Determine the (x, y) coordinate at the center of the cell enclosing the given text.  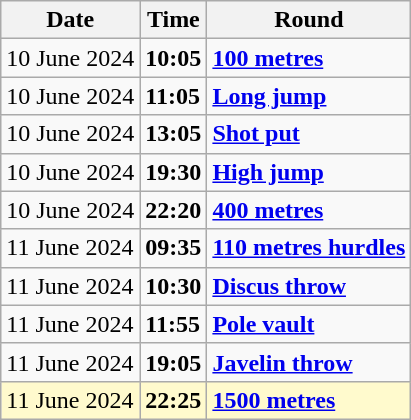
11:55 (174, 324)
High jump (309, 172)
10:30 (174, 286)
Discus throw (309, 286)
22:20 (174, 210)
19:30 (174, 172)
13:05 (174, 134)
Shot put (309, 134)
110 metres hurdles (309, 248)
Time (174, 20)
22:25 (174, 400)
Long jump (309, 96)
Date (70, 20)
1500 metres (309, 400)
Javelin throw (309, 362)
10:05 (174, 58)
400 metres (309, 210)
19:05 (174, 362)
09:35 (174, 248)
Pole vault (309, 324)
100 metres (309, 58)
11:05 (174, 96)
Round (309, 20)
